From the cell containing the given text, extract its center point as [x, y] coordinate. 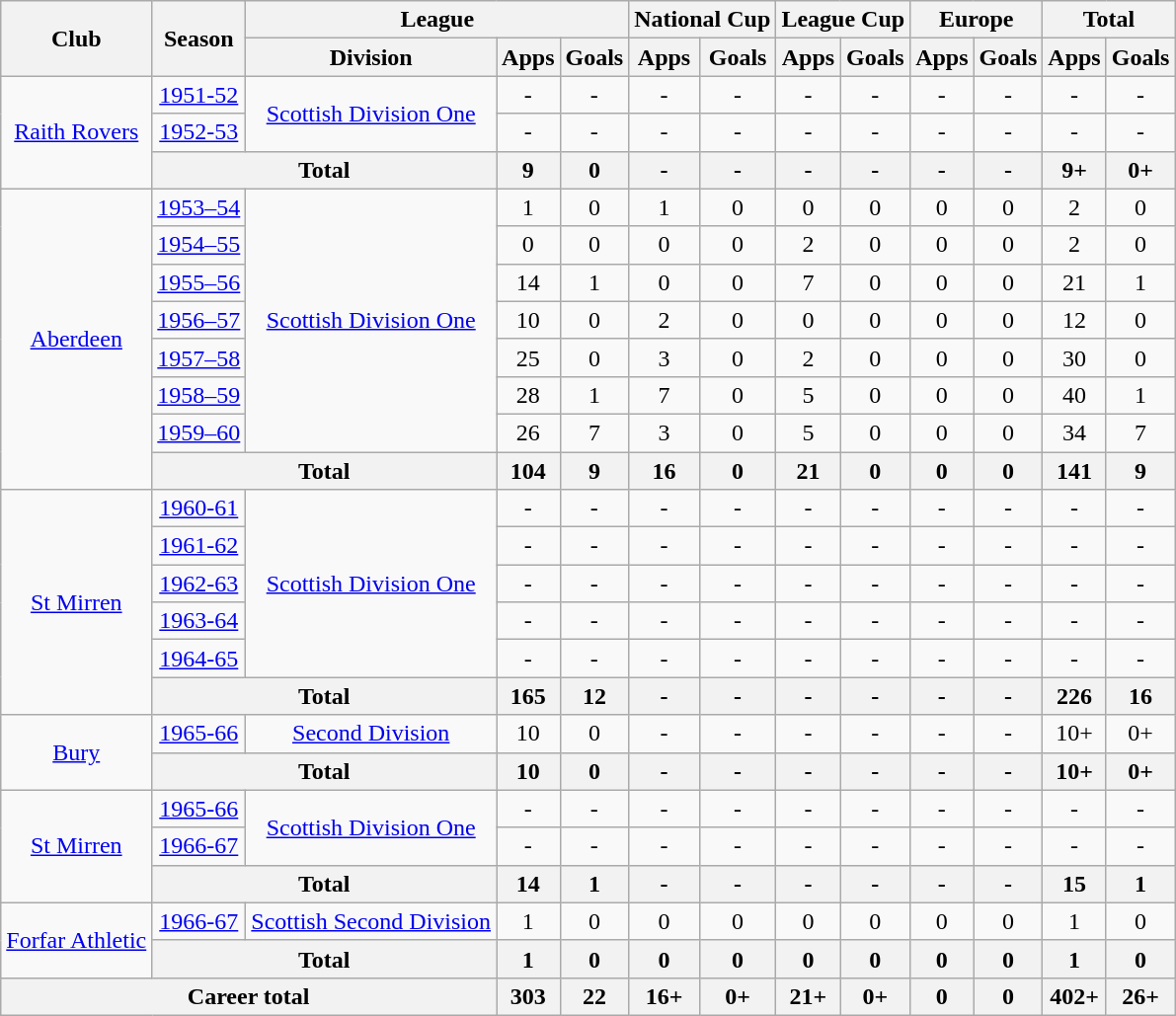
16+ [665, 996]
1962-63 [199, 584]
Second Division [371, 734]
104 [528, 471]
28 [528, 395]
22 [594, 996]
165 [528, 696]
1963-64 [199, 621]
25 [528, 357]
1961-62 [199, 546]
1951-52 [199, 95]
National Cup [703, 20]
League Cup [843, 20]
1956–57 [199, 320]
26 [528, 432]
Career total [249, 996]
34 [1074, 432]
1960-61 [199, 508]
Club [77, 39]
Scottish Second Division [371, 921]
26+ [1140, 996]
402+ [1074, 996]
226 [1074, 696]
Aberdeen [77, 339]
21+ [808, 996]
League [437, 20]
Europe [977, 20]
Forfar Athletic [77, 940]
15 [1074, 884]
1959–60 [199, 432]
40 [1074, 395]
Bury [77, 752]
1955–56 [199, 282]
1957–58 [199, 357]
1952-53 [199, 132]
Season [199, 39]
Raith Rovers [77, 132]
303 [528, 996]
30 [1074, 357]
1958–59 [199, 395]
Division [371, 57]
141 [1074, 471]
1953–54 [199, 207]
9+ [1074, 170]
1964-65 [199, 659]
1954–55 [199, 245]
